For the text-containing cell, return its midpoint in [x, y] coordinate format. 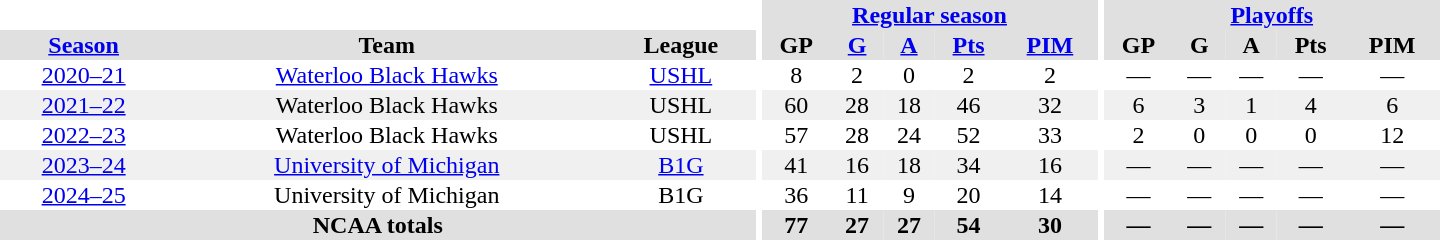
60 [796, 105]
Team [386, 45]
30 [1050, 225]
2024–25 [84, 195]
League [680, 45]
24 [909, 135]
4 [1310, 105]
57 [796, 135]
Regular season [929, 15]
11 [857, 195]
54 [968, 225]
2021–22 [84, 105]
36 [796, 195]
3 [1199, 105]
20 [968, 195]
12 [1392, 135]
2020–21 [84, 75]
41 [796, 165]
NCAA totals [378, 225]
33 [1050, 135]
34 [968, 165]
9 [909, 195]
2022–23 [84, 135]
Playoffs [1272, 15]
2023–24 [84, 165]
32 [1050, 105]
14 [1050, 195]
77 [796, 225]
46 [968, 105]
8 [796, 75]
Season [84, 45]
52 [968, 135]
1 [1251, 105]
